Find where the given text appears and provide that cell's center as (X, Y) coordinate. 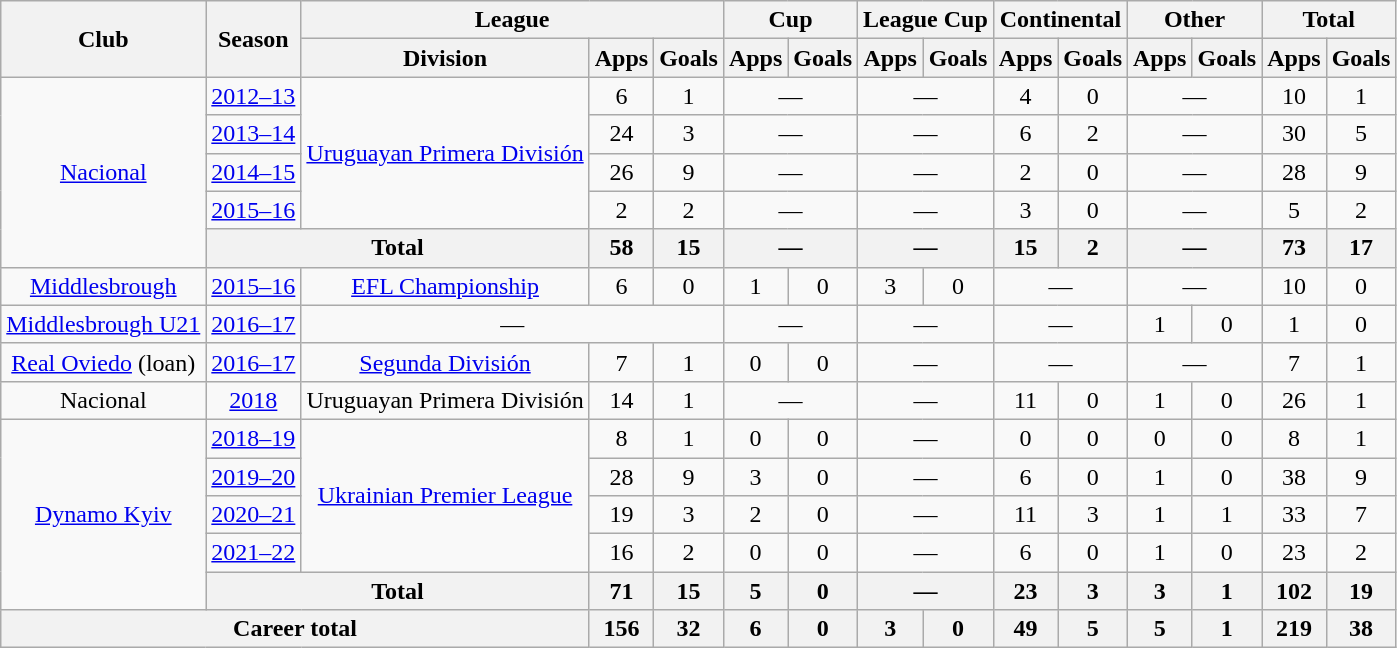
2021–22 (254, 553)
156 (621, 629)
73 (1294, 248)
Real Oviedo (loan) (104, 362)
Division (445, 58)
Season (254, 39)
Middlesbrough (104, 286)
219 (1294, 629)
30 (1294, 134)
Dynamo Kyiv (104, 514)
2020–21 (254, 515)
Segunda División (445, 362)
49 (1025, 629)
2014–15 (254, 172)
2019–20 (254, 477)
Continental (1060, 20)
4 (1025, 96)
14 (621, 400)
2012–13 (254, 96)
Ukrainian Premier League (445, 495)
Cup (790, 20)
71 (621, 591)
Middlesbrough U21 (104, 324)
EFL Championship (445, 286)
Career total (295, 629)
16 (621, 553)
2018–19 (254, 438)
Club (104, 39)
2018 (254, 400)
33 (1294, 515)
League Cup (926, 20)
32 (689, 629)
24 (621, 134)
102 (1294, 591)
58 (621, 248)
League (512, 20)
Other (1195, 20)
17 (1361, 248)
2013–14 (254, 134)
